Locate the cell with the specified text and output its [X, Y] center coordinate. 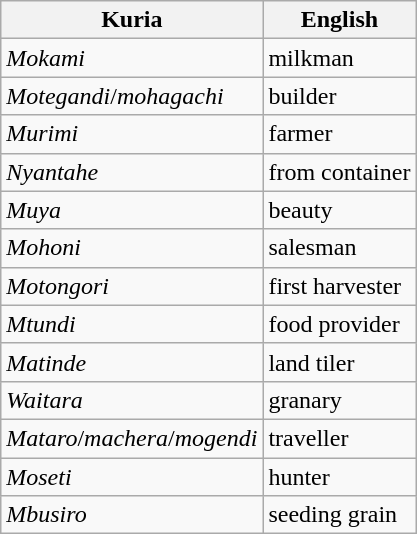
milkman [340, 58]
Motegandi/mohagachi [132, 96]
seeding grain [340, 515]
from container [340, 172]
beauty [340, 210]
food provider [340, 324]
Mokami [132, 58]
traveller [340, 438]
Mohoni [132, 248]
Kuria [132, 20]
Waitara [132, 400]
builder [340, 96]
Mbusiro [132, 515]
Mataro/machera/mogendi [132, 438]
land tiler [340, 362]
hunter [340, 477]
Moseti [132, 477]
Nyantahe [132, 172]
Muya [132, 210]
Matinde [132, 362]
granary [340, 400]
first harvester [340, 286]
farmer [340, 134]
Motongori [132, 286]
Mtundi [132, 324]
salesman [340, 248]
English [340, 20]
Murimi [132, 134]
